Output the [x, y] coordinate of the center of the cell containing the given text.  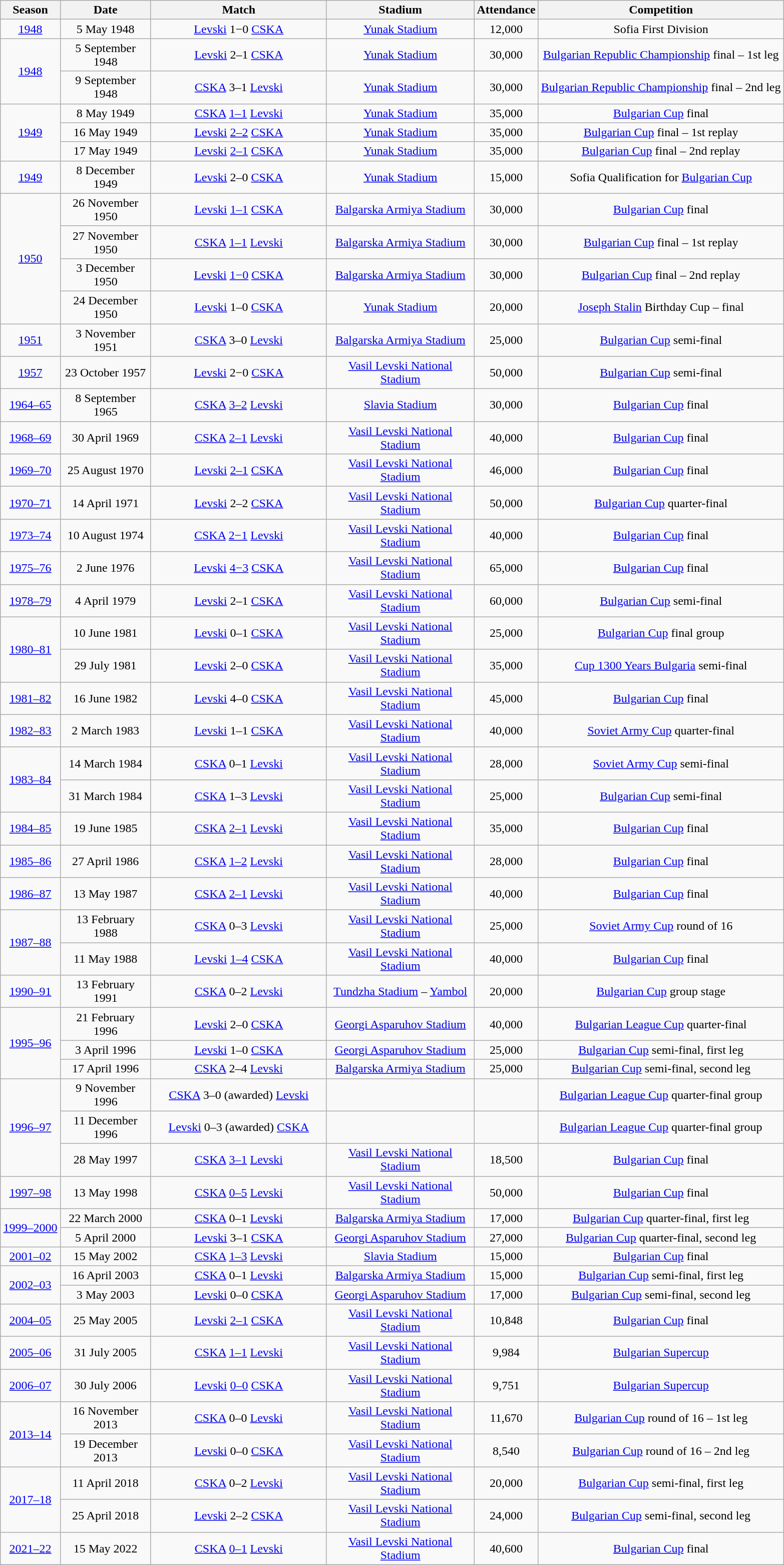
11 May 1988 [105, 959]
12,000 [506, 29]
Tundzha Stadium – Yambol [401, 991]
25 August 1970 [105, 471]
16 June 1982 [105, 698]
19 December 2013 [105, 1451]
65,000 [506, 568]
Sofia First Division [661, 29]
1978–79 [30, 601]
CSKA 3–2 Levski [238, 406]
28 May 1997 [105, 1159]
2 June 1976 [105, 568]
60,000 [506, 601]
14 April 1971 [105, 503]
16 May 1949 [105, 132]
13 May 1998 [105, 1193]
Bulgarian Republic Championship final – 2nd leg [661, 87]
27 April 1986 [105, 861]
19 June 1985 [105, 828]
1975–76 [30, 568]
CSKA 0–5 Levski [238, 1193]
Bulgarian Republic Championship final – 1st leg [661, 55]
1984–85 [30, 828]
25 April 2018 [105, 1516]
Soviet Army Cup round of 16 [661, 926]
5 September 1948 [105, 55]
13 February 1991 [105, 991]
25 May 2005 [105, 1321]
8 May 1949 [105, 113]
1986–87 [30, 894]
13 May 1987 [105, 894]
22 March 2000 [105, 1218]
CSKA 0–3 Levski [238, 926]
2013–14 [30, 1434]
9 September 1948 [105, 87]
Bulgarian Cup group stage [661, 991]
46,000 [506, 471]
5 May 1948 [105, 29]
Levski 3–1 CSKA [238, 1237]
21 February 1996 [105, 1024]
2005–06 [30, 1353]
CSKA 2−1 Levski [238, 536]
5 April 2000 [105, 1237]
8 September 1965 [105, 406]
Bulgarian Cup round of 16 – 2nd leg [661, 1451]
17 May 1949 [105, 151]
Stadium [401, 10]
Levski 0–1 CSKA [238, 633]
8,540 [506, 1451]
2002–03 [30, 1285]
16 April 2003 [105, 1275]
Season [30, 10]
Joseph Stalin Birthday Cup – final [661, 307]
1957 [30, 372]
1983–84 [30, 779]
1951 [30, 339]
1968–69 [30, 438]
Date [105, 10]
CSKA 3–0 (awarded) Levski [238, 1094]
16 November 2013 [105, 1418]
1964–65 [30, 406]
13 February 1988 [105, 926]
1990–91 [30, 991]
3 April 1996 [105, 1050]
27 November 1950 [105, 242]
18,500 [506, 1159]
Sofia Qualification for Bulgarian Cup [661, 177]
CSKA 0–0 Levski [238, 1418]
27,000 [506, 1237]
2017–18 [30, 1499]
10 August 1974 [105, 536]
10 June 1981 [105, 633]
17 April 1996 [105, 1069]
14 March 1984 [105, 763]
Soviet Army Cup quarter-final [661, 731]
Levski 4–0 CSKA [238, 698]
Bulgarian Cup quarter-final, second leg [661, 1237]
Levski 0–3 (awarded) CSKA [238, 1127]
4 April 1979 [105, 601]
CSKA 2–4 Levski [238, 1069]
15 May 2002 [105, 1256]
1985–86 [30, 861]
Levski 4−3 CSKA [238, 568]
1969–70 [30, 471]
40,600 [506, 1548]
1950 [30, 258]
15 May 2022 [105, 1548]
1970–71 [30, 503]
30 July 2006 [105, 1386]
Cup 1300 Years Bulgaria semi-final [661, 666]
Attendance [506, 10]
23 October 1957 [105, 372]
9,751 [506, 1386]
2006–07 [30, 1386]
11 December 1996 [105, 1127]
11 April 2018 [105, 1483]
30 April 1969 [105, 438]
24 December 1950 [105, 307]
Competition [661, 10]
Match [238, 10]
1995–96 [30, 1043]
1999–2000 [30, 1228]
Bulgarian League Cup quarter-final [661, 1024]
1987–88 [30, 943]
11,670 [506, 1418]
CSKA 3–0 Levski [238, 339]
Bulgarian Cup quarter-final [661, 503]
45,000 [506, 698]
3 May 2003 [105, 1294]
8 December 1949 [105, 177]
1982–83 [30, 731]
9 November 1996 [105, 1094]
Levski 2−0 CSKA [238, 372]
Bulgarian Cup final group [661, 633]
2004–05 [30, 1321]
Bulgarian Cup round of 16 – 1st leg [661, 1418]
Bulgarian Cup quarter-final, first leg [661, 1218]
Levski 1–4 CSKA [238, 959]
10,848 [506, 1321]
3 December 1950 [105, 274]
Soviet Army Cup semi-final [661, 763]
CSKA 1–2 Levski [238, 861]
1973–74 [30, 536]
29 July 1981 [105, 666]
1997–98 [30, 1193]
1996–97 [30, 1127]
1980–81 [30, 649]
2 March 1983 [105, 731]
2021–22 [30, 1548]
1981–82 [30, 698]
31 July 2005 [105, 1353]
31 March 1984 [105, 796]
2001–02 [30, 1256]
24,000 [506, 1516]
3 November 1951 [105, 339]
26 November 1950 [105, 209]
9,984 [506, 1353]
